Pinpoint the cell where the given text exists, returning its (X, Y) midpoint coordinate. 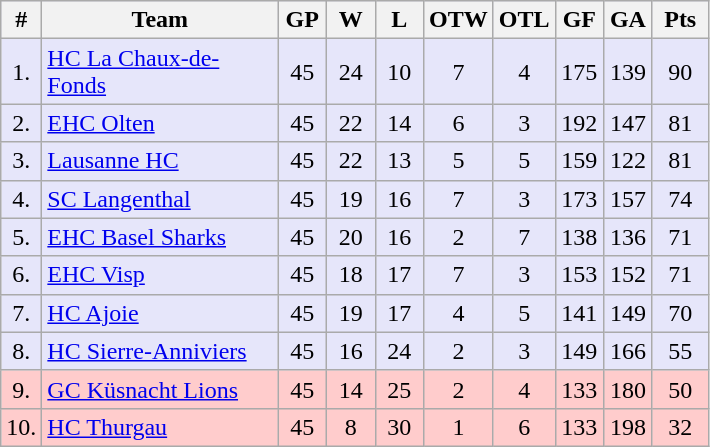
138 (580, 237)
Lausanne HC (160, 161)
136 (628, 237)
198 (628, 427)
90 (680, 72)
50 (680, 389)
HC Sierre-Anniviers (160, 351)
EHC Olten (160, 123)
153 (580, 275)
HC Ajoie (160, 313)
GF (580, 20)
175 (580, 72)
147 (628, 123)
GP (302, 20)
13 (400, 161)
OTW (459, 20)
# (22, 20)
18 (350, 275)
SC Langenthal (160, 199)
192 (580, 123)
HC La Chaux-de-Fonds (160, 72)
8 (350, 427)
159 (580, 161)
OTL (524, 20)
141 (580, 313)
7. (22, 313)
30 (400, 427)
W (350, 20)
8. (22, 351)
GC Küsnacht Lions (160, 389)
6. (22, 275)
L (400, 20)
122 (628, 161)
Team (160, 20)
GA (628, 20)
32 (680, 427)
1. (22, 72)
10 (400, 72)
1 (459, 427)
166 (628, 351)
EHC Visp (160, 275)
70 (680, 313)
4. (22, 199)
Pts (680, 20)
HC Thurgau (160, 427)
173 (580, 199)
10. (22, 427)
152 (628, 275)
180 (628, 389)
25 (400, 389)
EHC Basel Sharks (160, 237)
55 (680, 351)
5. (22, 237)
2. (22, 123)
3. (22, 161)
157 (628, 199)
74 (680, 199)
139 (628, 72)
9. (22, 389)
20 (350, 237)
